From the cell containing the given text, extract its center point as (x, y) coordinate. 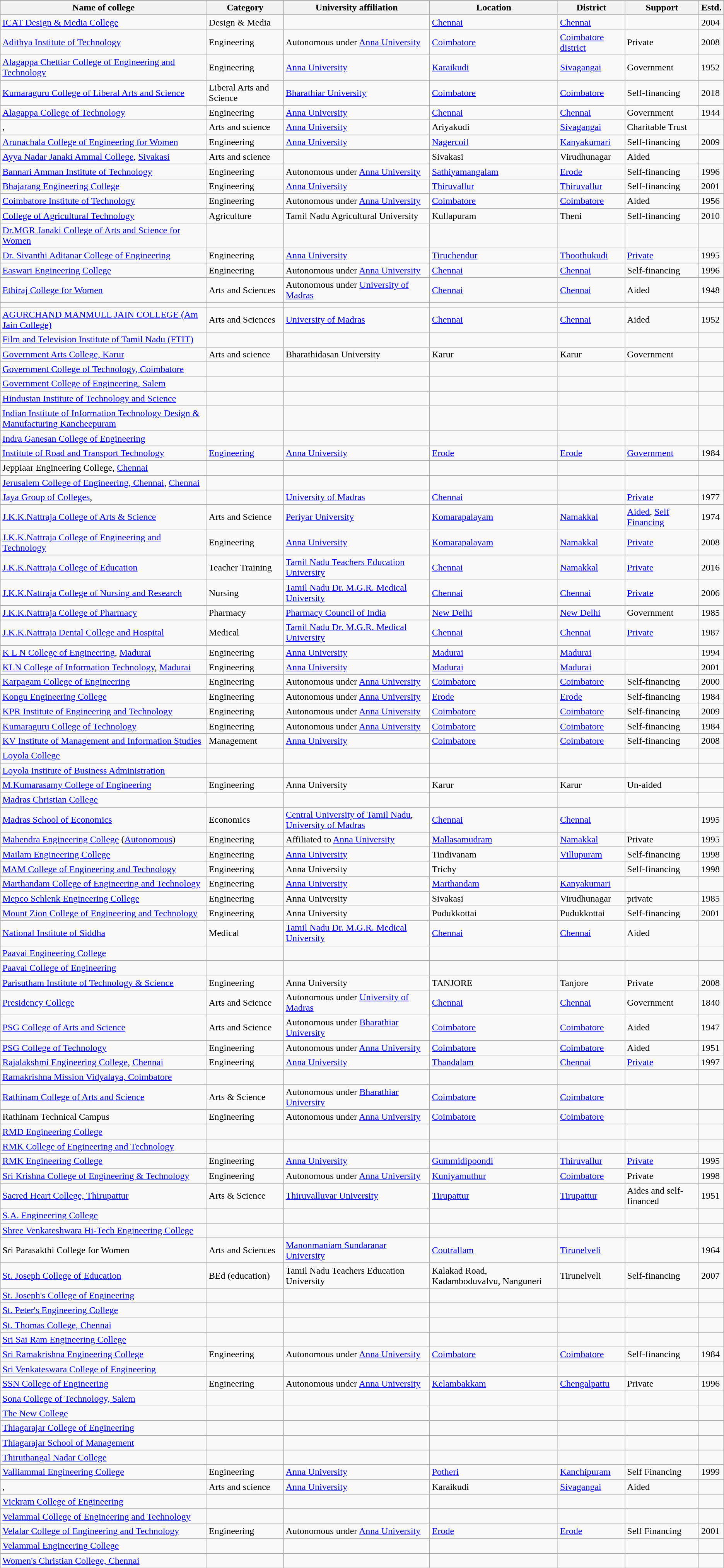
University affiliation (357, 8)
Manonmaniam Sundaranar University (357, 1250)
Thiagarajar College of Engineering (104, 1428)
Government College of Engineering, Salem (104, 384)
2006 (711, 593)
Pharmacy (245, 613)
National Institute of Siddha (104, 933)
J.K.K.Nattraja College of Arts & Science (104, 518)
J.K.K.Nattraja College of Nursing and Research (104, 593)
Marthandam College of Engineering and Technology (104, 884)
1944 (711, 113)
Vickram College of Engineering (104, 1501)
Women's Christian College, Chennai (104, 1561)
1974 (711, 518)
J.K.K.Nattraja Dental College and Hospital (104, 633)
Velammal College of Engineering and Technology (104, 1516)
Alagappa Chettiar College of Engineering and Technology (104, 67)
Kumaraguru College of Technology (104, 726)
Affiliated to Anna University (357, 840)
Charitable Trust (662, 127)
Aided, Self Financing (662, 518)
District (592, 8)
Ayya Nadar Janaki Ammal College, Sivakasi (104, 157)
Bharathiar University (357, 93)
Chengalpattu (592, 1384)
J.K.K.Nattraja College of Engineering and Technology (104, 542)
The New College (104, 1413)
RMK College of Engineering and Technology (104, 1146)
1947 (711, 1027)
St. Peter's Engineering College (104, 1310)
Sri Parasakthi College for Women (104, 1250)
2004 (711, 22)
2000 (711, 682)
Arunachala College of Engineering for Women (104, 142)
K L N College of Engineering, Madurai (104, 652)
Velammal Engineering College (104, 1546)
Bhajarang Engineering College (104, 186)
Mepco Schlenk Engineering College (104, 898)
Kumaraguru College of Liberal Arts and Science (104, 93)
Jerusalem College of Engineering, Chennai, Chennai (104, 482)
KLN College of Information Technology, Madurai (104, 667)
Indian Institute of Information Technology Design & Manufacturing Kancheepuram (104, 418)
Mount Zion College of Engineering and Technology (104, 913)
Karpagam College of Engineering (104, 682)
Sona College of Technology, Salem (104, 1399)
2018 (711, 93)
KV Institute of Management and Information Studies (104, 741)
1999 (711, 1472)
Aides and self-financed (662, 1196)
Potheri (493, 1472)
Marthandam (493, 884)
Thoothukudi (592, 256)
Paavai College of Engineering (104, 968)
Un-aided (662, 785)
Adithya Institute of Technology (104, 43)
2010 (711, 215)
Pharmacy Council of India (357, 613)
ICAT Design & Media College (104, 22)
Management (245, 741)
Institute of Road and Transport Technology (104, 453)
Coimbatore Institute of Technology (104, 201)
Shree Venkateshwara Hi-Tech Engineering College (104, 1230)
College of Agricultural Technology (104, 215)
Name of college (104, 8)
Mailam Engineering College (104, 854)
PSG College of Technology (104, 1048)
Madras School of Economics (104, 820)
Kalakad Road, Kadamboduvalvu, Nanguneri (493, 1276)
Government College of Technology, Coimbatore (104, 369)
Film and Television Institute of Tamil Nadu (FTIT) (104, 340)
Agriculture (245, 215)
Mahendra Engineering College (Autonomous) (104, 840)
Sri Sai Ram Engineering College (104, 1340)
RMD Engineering College (104, 1132)
Sri Krishna College of Engineering & Technology (104, 1176)
J.K.K.Nattraja College of Education (104, 568)
Category (245, 8)
Valliammai Engineering College (104, 1472)
Loyola Institute of Business Administration (104, 770)
Trichy (493, 869)
Easwari Engineering College (104, 270)
1994 (711, 652)
AGURCHAND MANMULL JAIN COLLEGE (Am Jain College) (104, 319)
Tamil Nadu Agricultural University (357, 215)
J.K.K.Nattraja College of Pharmacy (104, 613)
Teacher Training (245, 568)
2007 (711, 1276)
Kuniyamuthur (493, 1176)
Mallasamudram (493, 840)
Presidency College (104, 1003)
Sacred Heart College, Thirupattur (104, 1196)
St. Thomas College, Chennai (104, 1325)
S.A. Engineering College (104, 1216)
Indra Ganesan College of Engineering (104, 438)
Alagappa College of Technology (104, 113)
Design & Media (245, 22)
Sri Venkateswara College of Engineering (104, 1369)
St. Joseph's College of Engineering (104, 1295)
Estd. (711, 8)
MAM College of Engineering and Technology (104, 869)
RMK Engineering College (104, 1161)
1997 (711, 1062)
Thiruvalluvar University (357, 1196)
Nagercoil (493, 142)
Theni (592, 215)
Paavai Engineering College (104, 953)
Support (662, 8)
Location (493, 8)
Periyar University (357, 518)
Velalar College of Engineering and Technology (104, 1531)
Jaya Group of Colleges, (104, 497)
private (662, 898)
1840 (711, 1003)
Liberal Arts and Science (245, 93)
Rajalakshmi Engineering College, Chennai (104, 1062)
Villupuram (592, 854)
Economics (245, 820)
Thiruthangal Nadar College (104, 1457)
Madras Christian College (104, 800)
Kanchipuram (592, 1472)
1948 (711, 290)
Ethiraj College for Women (104, 290)
SSN College of Engineering (104, 1384)
Rathinam Technical Campus (104, 1117)
TANJORE (493, 982)
Loyola College (104, 755)
Central University of Tamil Nadu, University of Madras (357, 820)
Dr.MGR Janaki College of Arts and Science for Women (104, 236)
Hindustan Institute of Technology and Science (104, 398)
Nursing (245, 593)
Government Arts College, Karur (104, 354)
Bharathidasan University (357, 354)
KPR Institute of Engineering and Technology (104, 711)
Tiruchendur (493, 256)
BEd (education) (245, 1276)
Bannari Amman Institute of Technology (104, 171)
Ariyakudi (493, 127)
Kullapuram (493, 215)
2016 (711, 568)
Parisutham Institute of Technology & Science (104, 982)
Kongu Engineering College (104, 697)
Tindivanam (493, 854)
Kelambakkam (493, 1384)
1956 (711, 201)
Coimbatore district (592, 43)
PSG College of Arts and Science (104, 1027)
Sri Ramakrishna Engineering College (104, 1354)
1987 (711, 633)
Coutrallam (493, 1250)
St. Joseph College of Education (104, 1276)
M.Kumarasamy College of Engineering (104, 785)
Thandalam (493, 1062)
Jeppiaar Engineering College, Chennai (104, 468)
Rathinam College of Arts and Science (104, 1097)
Tanjore (592, 982)
Ramakrishna Mission Vidyalaya, Coimbatore (104, 1077)
1977 (711, 497)
Sathiyamangalam (493, 171)
Gummidipoondi (493, 1161)
Dr. Sivanthi Aditanar College of Engineering (104, 256)
Thiagarajar School of Management (104, 1443)
1964 (711, 1250)
